Scan for the cell matching the given text and deliver its (X, Y) coordinate at center. 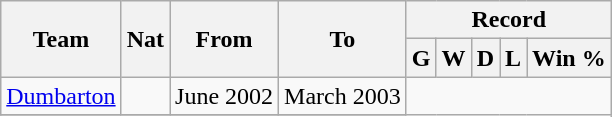
June 2002 (224, 96)
G (421, 58)
Team (61, 39)
Record (508, 20)
Dumbarton (61, 96)
Nat (145, 39)
From (224, 39)
L (514, 58)
W (454, 58)
D (485, 58)
March 2003 (343, 96)
To (343, 39)
Win % (570, 58)
